Extract the [X, Y] coordinate from the center of the cell holding the provided text.  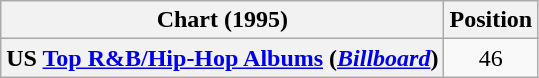
Position [491, 20]
US Top R&B/Hip-Hop Albums (Billboard) [222, 58]
Chart (1995) [222, 20]
46 [491, 58]
